Identify which cell holds the provided text, then report its [X, Y] central coordinate. 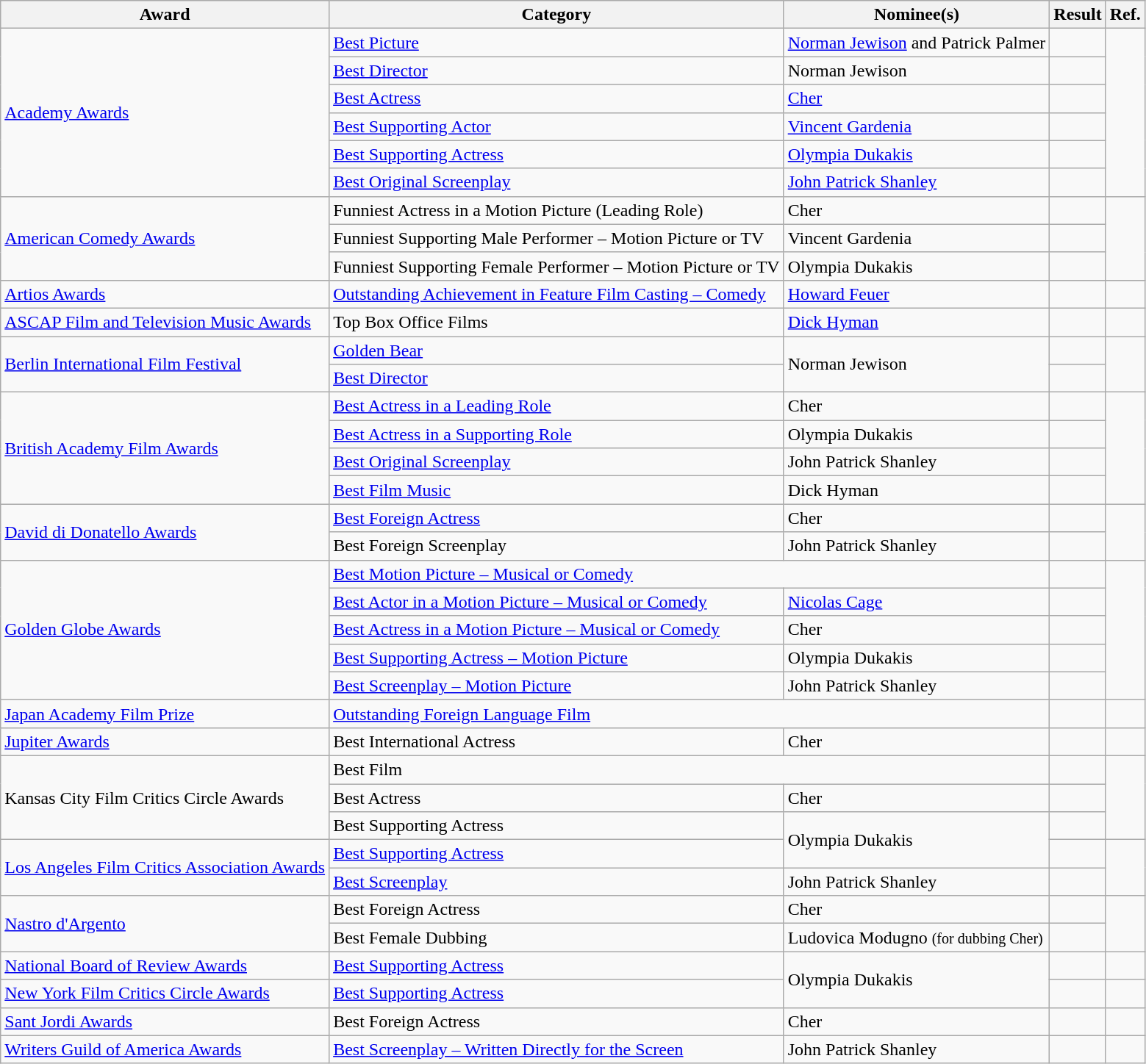
Best Actress in a Motion Picture – Musical or Comedy [557, 630]
ASCAP Film and Television Music Awards [165, 322]
Outstanding Achievement in Feature Film Casting – Comedy [557, 294]
Ludovica Modugno (for dubbing Cher) [917, 938]
Best Picture [557, 43]
Berlin International Film Festival [165, 364]
Award [165, 15]
David di Donatello Awards [165, 532]
Top Box Office Films [557, 322]
Best International Actress [557, 741]
Funniest Supporting Male Performer – Motion Picture or TV [557, 238]
Result [1078, 15]
American Comedy Awards [165, 238]
Los Angeles Film Critics Association Awards [165, 868]
Ref. [1125, 15]
Howard Feuer [917, 294]
Best Screenplay [557, 882]
Outstanding Foreign Language Film [690, 713]
Academy Awards [165, 112]
Nominee(s) [917, 15]
Best Actor in a Motion Picture – Musical or Comedy [557, 602]
Best Supporting Actor [557, 126]
Nastro d'Argento [165, 924]
Funniest Actress in a Motion Picture (Leading Role) [557, 210]
National Board of Review Awards [165, 966]
Best Foreign Screenplay [557, 546]
Nicolas Cage [917, 602]
Kansas City Film Critics Circle Awards [165, 797]
Best Actress in a Leading Role [557, 406]
Best Actress in a Supporting Role [557, 434]
Golden Bear [557, 351]
Japan Academy Film Prize [165, 713]
Category [557, 15]
Norman Jewison and Patrick Palmer [917, 43]
New York Film Critics Circle Awards [165, 993]
Best Female Dubbing [557, 938]
Artios Awards [165, 294]
Golden Globe Awards [165, 630]
Writers Guild of America Awards [165, 1049]
Best Screenplay – Motion Picture [557, 686]
Funniest Supporting Female Performer – Motion Picture or TV [557, 266]
Best Film Music [557, 490]
Sant Jordi Awards [165, 1021]
Best Motion Picture – Musical or Comedy [690, 574]
Best Supporting Actress – Motion Picture [557, 658]
British Academy Film Awards [165, 448]
Best Screenplay – Written Directly for the Screen [557, 1049]
Best Film [690, 769]
Jupiter Awards [165, 741]
